Scan for the cell matching the given text and deliver its [X, Y] coordinate at center. 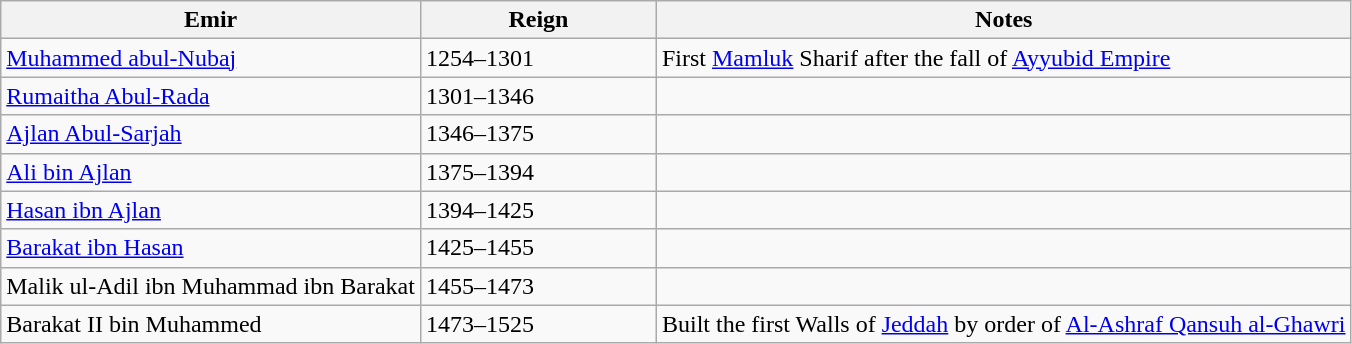
1301–1346 [538, 96]
First Mamluk Sharif after the fall of Ayyubid Empire [1004, 58]
Malik ul-Adil ibn Muhammad ibn Barakat [211, 286]
Ali bin Ajlan [211, 172]
Barakat ibn Hasan [211, 248]
Emir [211, 20]
1425–1455 [538, 248]
1254–1301 [538, 58]
Hasan ibn Ajlan [211, 210]
1375–1394 [538, 172]
Ajlan Abul-Sarjah [211, 134]
Notes [1004, 20]
Muhammed abul-Nubaj [211, 58]
1394–1425 [538, 210]
1455–1473 [538, 286]
Reign [538, 20]
1346–1375 [538, 134]
1473–1525 [538, 324]
Rumaitha Abul-Rada [211, 96]
Built the first Walls of Jeddah by order of Al-Ashraf Qansuh al-Ghawri [1004, 324]
Barakat II bin Muhammed [211, 324]
